Return [X, Y] of the center of cell containing provided text 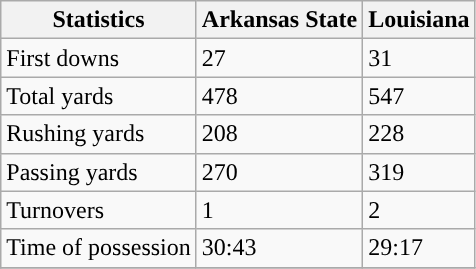
29:17 [419, 248]
First downs [99, 58]
Time of possession [99, 248]
478 [279, 96]
Total yards [99, 96]
Turnovers [99, 210]
228 [419, 134]
Passing yards [99, 172]
319 [419, 172]
547 [419, 96]
Statistics [99, 20]
Louisiana [419, 20]
Arkansas State [279, 20]
Rushing yards [99, 134]
2 [419, 210]
30:43 [279, 248]
27 [279, 58]
270 [279, 172]
208 [279, 134]
1 [279, 210]
31 [419, 58]
